Find where the given text appears and provide that cell's center as (x, y) coordinate. 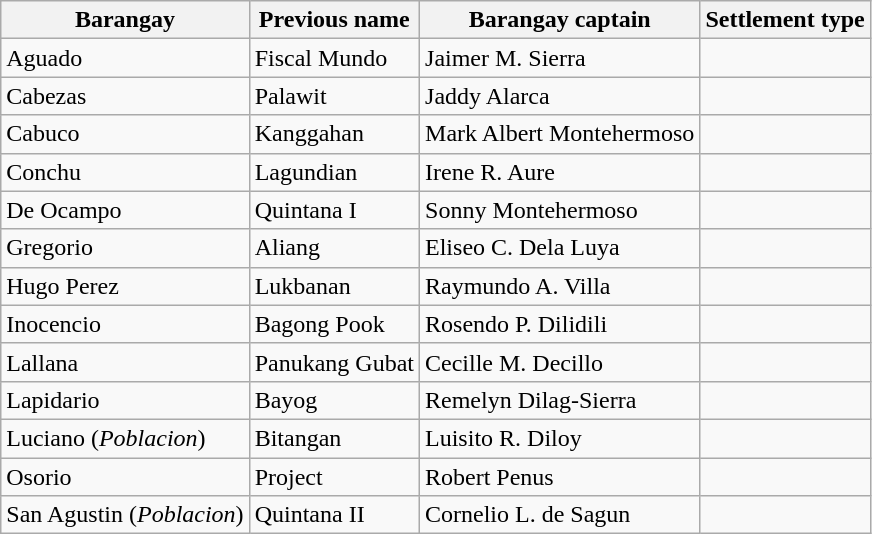
Hugo Perez (125, 286)
Lapidario (125, 400)
Raymundo A. Villa (560, 286)
Quintana I (334, 210)
Rosendo P. Dilidili (560, 324)
Irene R. Aure (560, 172)
Conchu (125, 172)
Cornelio L. de Sagun (560, 515)
Bayog (334, 400)
Bagong Pook (334, 324)
San Agustin (Poblacion) (125, 515)
Kanggahan (334, 134)
Eliseo C. Dela Luya (560, 248)
Fiscal Mundo (334, 58)
Aliang (334, 248)
Bitangan (334, 438)
Quintana II (334, 515)
Barangay captain (560, 20)
Lukbanan (334, 286)
Aguado (125, 58)
De Ocampo (125, 210)
Cabuco (125, 134)
Cecille M. Decillo (560, 362)
Panukang Gubat (334, 362)
Luciano (Poblacion) (125, 438)
Luisito R. Diloy (560, 438)
Gregorio (125, 248)
Cabezas (125, 96)
Jaddy Alarca (560, 96)
Inocencio (125, 324)
Palawit (334, 96)
Settlement type (785, 20)
Robert Penus (560, 477)
Mark Albert Montehermoso (560, 134)
Lallana (125, 362)
Project (334, 477)
Remelyn Dilag-Sierra (560, 400)
Osorio (125, 477)
Jaimer M. Sierra (560, 58)
Lagundian (334, 172)
Sonny Montehermoso (560, 210)
Barangay (125, 20)
Previous name (334, 20)
